Detect which cell encompasses the target text, then output its (X, Y) center coordinate. 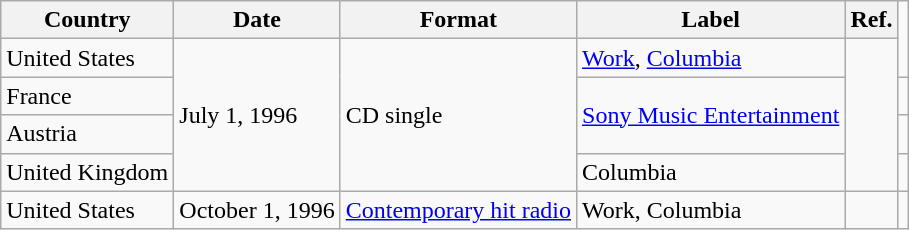
Date (257, 20)
Austria (88, 134)
Sony Music Entertainment (711, 115)
United Kingdom (88, 172)
CD single (458, 115)
Ref. (872, 20)
Format (458, 20)
France (88, 96)
Contemporary hit radio (458, 210)
October 1, 1996 (257, 210)
Columbia (711, 172)
July 1, 1996 (257, 115)
Label (711, 20)
Country (88, 20)
